From the cell containing the given text, extract its center point as (x, y) coordinate. 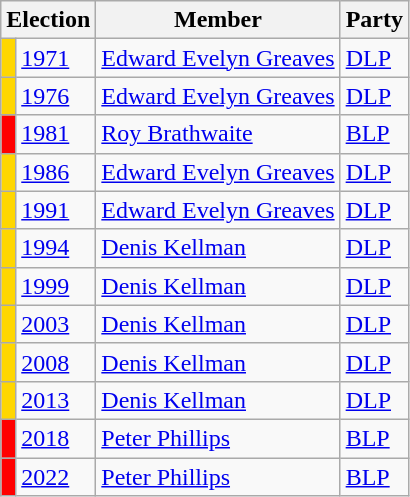
2018 (56, 438)
1976 (56, 96)
1971 (56, 58)
2022 (56, 477)
Party (374, 20)
1986 (56, 172)
1981 (56, 134)
2008 (56, 362)
1991 (56, 210)
1999 (56, 286)
Election (48, 20)
Roy Brathwaite (218, 134)
2003 (56, 324)
1994 (56, 248)
Member (218, 20)
2013 (56, 400)
